Output the (X, Y) coordinate of the center of the cell containing the given text.  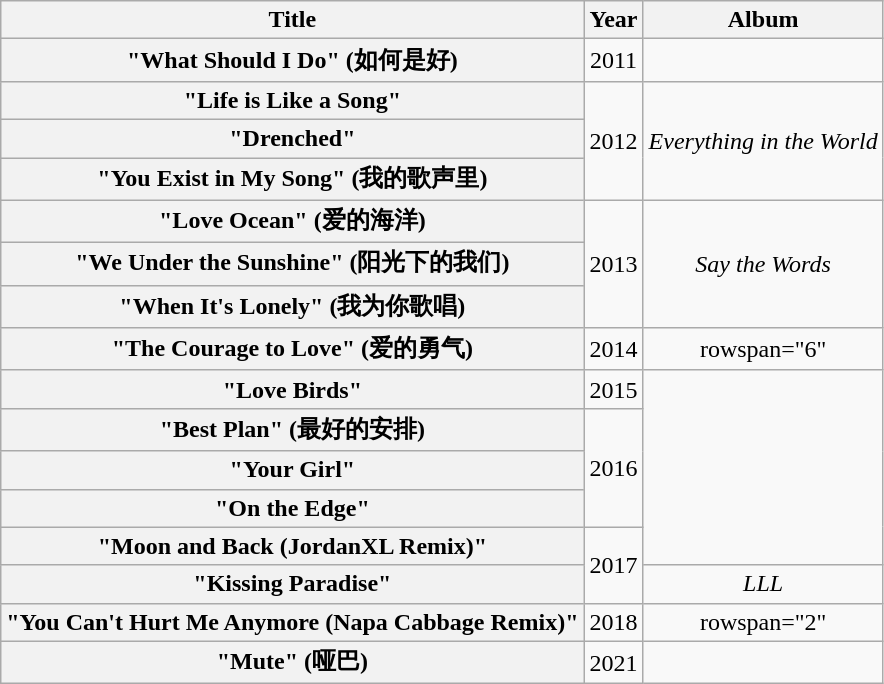
"You Can't Hurt Me Anymore (Napa Cabbage Remix)" (292, 622)
Everything in the World (763, 140)
2012 (614, 140)
"Love Ocean" (爱的海洋) (292, 222)
"When It's Lonely" (我为你歌唱) (292, 306)
"On the Edge" (292, 508)
Title (292, 20)
"Mute" (哑巴) (292, 662)
2018 (614, 622)
"Kissing Paradise" (292, 584)
2014 (614, 350)
Say the Words (763, 264)
"The Courage to Love" (爱的勇气) (292, 350)
Album (763, 20)
2017 (614, 565)
Year (614, 20)
"What Should I Do" (如何是好) (292, 60)
rowspan="2" (763, 622)
LLL (763, 584)
2011 (614, 60)
"We Under the Sunshine" (阳光下的我们) (292, 264)
2013 (614, 264)
"You Exist in My Song" (我的歌声里) (292, 180)
2015 (614, 389)
"Your Girl" (292, 470)
2021 (614, 662)
2016 (614, 468)
"Moon and Back (JordanXL Remix)" (292, 546)
rowspan="6" (763, 350)
"Best Plan" (最好的安排) (292, 430)
"Drenched" (292, 138)
"Love Birds" (292, 389)
"Life is Like a Song" (292, 100)
